For the text-containing cell, return its midpoint in [x, y] coordinate format. 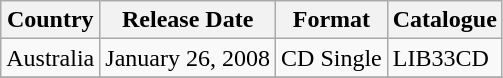
January 26, 2008 [188, 58]
Release Date [188, 20]
Format [332, 20]
Country [50, 20]
Catalogue [444, 20]
Australia [50, 58]
LIB33CD [444, 58]
CD Single [332, 58]
